Detect which cell encompasses the target text, then output its (x, y) center coordinate. 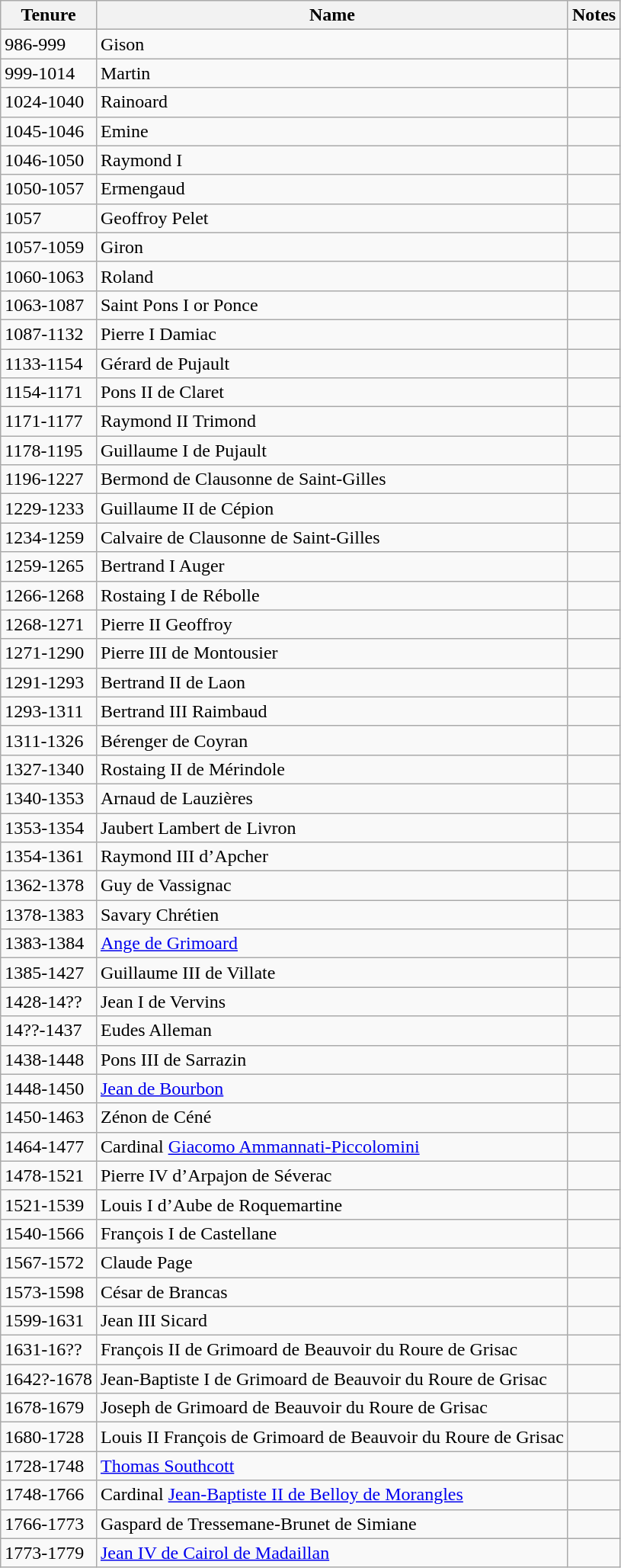
Joseph de Grimoard de Beauvoir du Roure de Grisac (332, 1408)
Jean IV de Cairol de Madaillan (332, 1553)
1521-1539 (49, 1204)
Pons II de Claret (332, 393)
Pierre IV d’Arpajon de Séverac (332, 1175)
1178-1195 (49, 451)
1573-1598 (49, 1292)
1063-1087 (49, 305)
1464-1477 (49, 1146)
1057 (49, 218)
1271-1290 (49, 653)
Ermengaud (332, 189)
Bérenger de Coyran (332, 740)
1428-14?? (49, 1002)
1046-1050 (49, 160)
Calvaire de Clausonne de Saint-Gilles (332, 537)
1773-1779 (49, 1553)
1678-1679 (49, 1408)
Louis I d’Aube de Roquemartine (332, 1204)
1229-1233 (49, 508)
999-1014 (49, 73)
1057-1059 (49, 247)
1087-1132 (49, 334)
Giron (332, 247)
Pierre III de Montousier (332, 653)
Arnaud de Lauzières (332, 798)
1383-1384 (49, 944)
Bertrand I Auger (332, 566)
Name (332, 15)
1266-1268 (49, 595)
1293-1311 (49, 711)
Guillaume II de Cépion (332, 508)
Emine (332, 131)
Louis II François de Grimoard de Beauvoir du Roure de Grisac (332, 1437)
1385-1427 (49, 973)
1362-1378 (49, 886)
1234-1259 (49, 537)
Eudes Alleman (332, 1031)
Bertrand II de Laon (332, 682)
1748-1766 (49, 1495)
Roland (332, 276)
1133-1154 (49, 364)
César de Brancas (332, 1292)
Rainoard (332, 102)
Jean I de Vervins (332, 1002)
Gérard de Pujault (332, 364)
François I de Castellane (332, 1233)
Pierre I Damiac (332, 334)
Cardinal Jean-Baptiste II de Belloy de Morangles (332, 1495)
986-999 (49, 44)
Ange de Grimoard (332, 944)
Raymond II Trimond (332, 422)
1766-1773 (49, 1524)
1050-1057 (49, 189)
Savary Chrétien (332, 915)
1340-1353 (49, 798)
1642?-1678 (49, 1379)
Guillaume I de Pujault (332, 451)
1024-1040 (49, 102)
1631-16?? (49, 1350)
Pierre II Geoffroy (332, 624)
Guy de Vassignac (332, 886)
Pons III de Sarrazin (332, 1060)
Martin (332, 73)
1448-1450 (49, 1089)
1171-1177 (49, 422)
1378-1383 (49, 915)
1259-1265 (49, 566)
Bermond de Clausonne de Saint-Gilles (332, 479)
1540-1566 (49, 1233)
Bertrand III Raimbaud (332, 711)
1680-1728 (49, 1437)
1327-1340 (49, 769)
1438-1448 (49, 1060)
1599-1631 (49, 1321)
Geoffroy Pelet (332, 218)
Notes (594, 15)
1728-1748 (49, 1466)
Rostaing II de Mérindole (332, 769)
1291-1293 (49, 682)
Gaspard de Tressemane-Brunet de Simiane (332, 1524)
1060-1063 (49, 276)
Tenure (49, 15)
1268-1271 (49, 624)
Jaubert Lambert de Livron (332, 827)
Jean de Bourbon (332, 1089)
Cardinal Giacomo Ammannati-Piccolomini (332, 1146)
François II de Grimoard de Beauvoir du Roure de Grisac (332, 1350)
Thomas Southcott (332, 1466)
1311-1326 (49, 740)
Jean-Baptiste I de Grimoard de Beauvoir du Roure de Grisac (332, 1379)
Raymond III d’Apcher (332, 857)
1045-1046 (49, 131)
Jean III Sicard (332, 1321)
Claude Page (332, 1262)
Zénon de Céné (332, 1117)
1196-1227 (49, 479)
1450-1463 (49, 1117)
Saint Pons I or Ponce (332, 305)
14??-1437 (49, 1031)
1478-1521 (49, 1175)
Guillaume III de Villate (332, 973)
1354-1361 (49, 857)
Gison (332, 44)
Raymond I (332, 160)
1567-1572 (49, 1262)
1353-1354 (49, 827)
1154-1171 (49, 393)
Rostaing I de Rébolle (332, 595)
